For the text-containing cell, return its midpoint in [x, y] coordinate format. 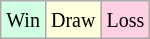
Loss [126, 20]
Win [24, 20]
Draw [72, 20]
